Return the (x, y) coordinate for the center point of the cell that contains the specified text.  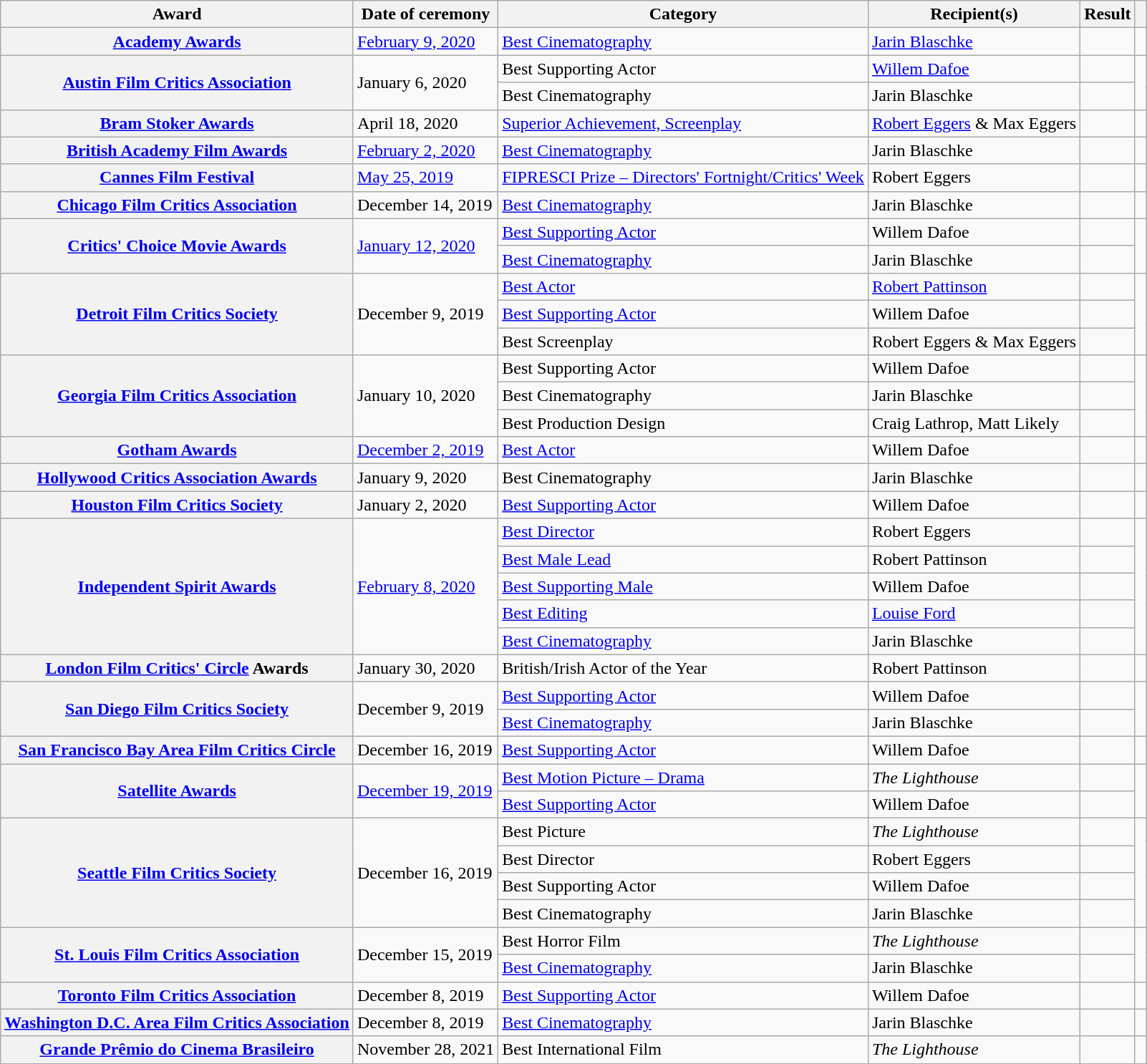
British/Irish Actor of the Year (683, 668)
Critics' Choice Movie Awards (178, 246)
May 25, 2019 (425, 178)
Superior Achievement, Screenplay (683, 123)
February 8, 2020 (425, 586)
Georgia Film Critics Association (178, 396)
December 19, 2019 (425, 790)
Independent Spirit Awards (178, 586)
April 18, 2020 (425, 123)
Hollywood Critics Association Awards (178, 478)
Detroit Film Critics Society (178, 314)
Result (1108, 14)
January 12, 2020 (425, 246)
Louise Ford (974, 614)
FIPRESCI Prize – Directors' Fortnight/Critics' Week (683, 178)
San Francisco Bay Area Film Critics Circle (178, 750)
Category (683, 14)
February 9, 2020 (425, 42)
St. Louis Film Critics Association (178, 954)
San Diego Film Critics Society (178, 709)
December 2, 2019 (425, 450)
Seattle Film Critics Society (178, 873)
December 14, 2019 (425, 205)
Toronto Film Critics Association (178, 995)
Gotham Awards (178, 450)
Best Screenplay (683, 342)
January 6, 2020 (425, 82)
Best International Film (683, 1050)
Chicago Film Critics Association (178, 205)
Best Picture (683, 832)
Grande Prêmio do Cinema Brasileiro (178, 1050)
Craig Lathrop, Matt Likely (974, 423)
Austin Film Critics Association (178, 82)
Best Motion Picture – Drama (683, 777)
November 28, 2021 (425, 1050)
Washington D.C. Area Film Critics Association (178, 1022)
Best Editing (683, 614)
Houston Film Critics Society (178, 505)
January 9, 2020 (425, 478)
Cannes Film Festival (178, 178)
January 30, 2020 (425, 668)
Academy Awards (178, 42)
Bram Stoker Awards (178, 123)
Best Male Lead (683, 559)
Best Horror Film (683, 941)
Best Supporting Male (683, 586)
Best Production Design (683, 423)
Date of ceremony (425, 14)
January 2, 2020 (425, 505)
Recipient(s) (974, 14)
British Academy Film Awards (178, 150)
Satellite Awards (178, 790)
London Film Critics' Circle Awards (178, 668)
February 2, 2020 (425, 150)
December 15, 2019 (425, 954)
January 10, 2020 (425, 396)
Award (178, 14)
